Locate the cell with the specified text and output its (X, Y) center coordinate. 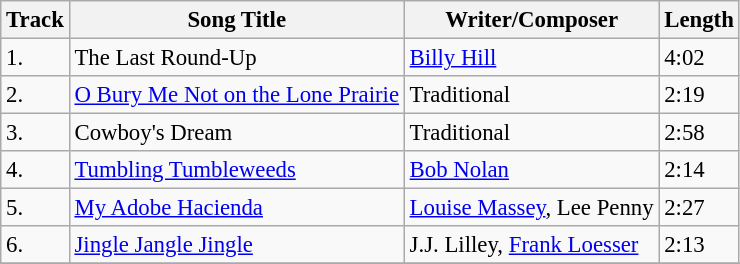
2:13 (699, 245)
Louise Massey, Lee Penny (532, 208)
4. (35, 170)
Jingle Jangle Jingle (236, 245)
Bob Nolan (532, 170)
Track (35, 20)
1. (35, 58)
2:58 (699, 133)
2. (35, 95)
Writer/Composer (532, 20)
Tumbling Tumbleweeds (236, 170)
2:14 (699, 170)
Song Title (236, 20)
5. (35, 208)
Length (699, 20)
3. (35, 133)
4:02 (699, 58)
Billy Hill (532, 58)
6. (35, 245)
2:19 (699, 95)
J.J. Lilley, Frank Loesser (532, 245)
2:27 (699, 208)
O Bury Me Not on the Lone Prairie (236, 95)
My Adobe Hacienda (236, 208)
Cowboy's Dream (236, 133)
The Last Round-Up (236, 58)
